Determine the [x, y] coordinate at the center of the cell enclosing the given text.  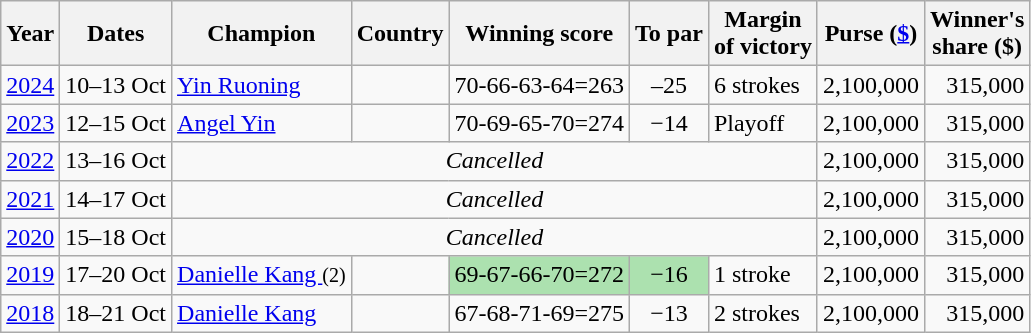
Champion [262, 34]
2022 [30, 161]
−14 [670, 123]
12–15 Oct [116, 123]
2019 [30, 275]
–25 [670, 85]
2021 [30, 199]
2020 [30, 237]
Yin Ruoning [262, 85]
To par [670, 34]
Winning score [540, 34]
70-66-63-64=263 [540, 85]
Dates [116, 34]
2018 [30, 313]
17–20 Oct [116, 275]
13–16 Oct [116, 161]
−13 [670, 313]
10–13 Oct [116, 85]
−16 [670, 275]
2 strokes [762, 313]
2024 [30, 85]
67-68-71-69=275 [540, 313]
6 strokes [762, 85]
Winner'sshare ($) [976, 34]
Marginof victory [762, 34]
18–21 Oct [116, 313]
Year [30, 34]
15–18 Oct [116, 237]
14–17 Oct [116, 199]
Purse ($) [870, 34]
Angel Yin [262, 123]
1 stroke [762, 275]
70-69-65-70=274 [540, 123]
Danielle Kang [262, 313]
Country [400, 34]
Danielle Kang (2) [262, 275]
2023 [30, 123]
69-67-66-70=272 [540, 275]
Playoff [762, 123]
